Search for the cell housing the specified text and yield its [X, Y] center coordinate. 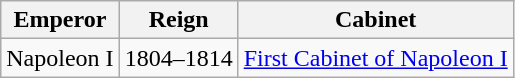
First Cabinet of Napoleon I [376, 58]
Emperor [60, 20]
Reign [178, 20]
Cabinet [376, 20]
Napoleon I [60, 58]
1804–1814 [178, 58]
